Pinpoint the cell where the given text exists, returning its (X, Y) midpoint coordinate. 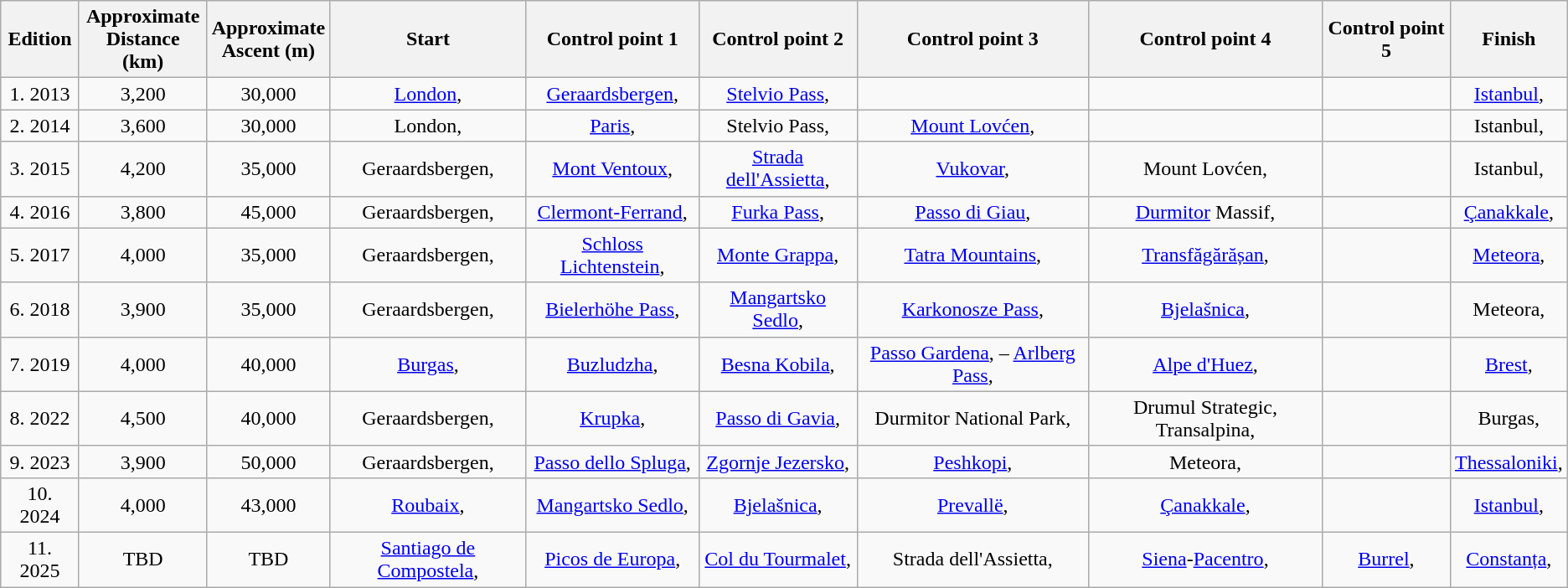
Furka Pass, (777, 212)
Besna Kobila, (777, 364)
7. 2019 (40, 364)
4,500 (142, 419)
Durmitor Massif, (1204, 212)
Picos de Europa, (612, 560)
Siena-Pacentro, (1204, 560)
Durmitor National Park, (972, 419)
Roubaix, (428, 504)
Monte Grappa, (777, 255)
Brest, (1509, 364)
Buzludzha, (612, 364)
Constanța, (1509, 560)
4. 2016 (40, 212)
Control point 5 (1385, 39)
Peshkopi, (972, 462)
Thessaloniki, (1509, 462)
Col du Tourmalet, (777, 560)
Control point 4 (1204, 39)
Santiago de Compostela, (428, 560)
Zgornje Jezersko, (777, 462)
1. 2013 (40, 94)
5. 2017 (40, 255)
Burrel, (1385, 560)
Passo di Giau, (972, 212)
2. 2014 (40, 126)
Control point 1 (612, 39)
9. 2023 (40, 462)
Transfăgărășan, (1204, 255)
43,000 (268, 504)
45,000 (268, 212)
Finish (1509, 39)
Schloss Lichtenstein, (612, 255)
10. 2024 (40, 504)
Paris, (612, 126)
3,800 (142, 212)
Edition (40, 39)
Prevallë, (972, 504)
Passo Gardena, – Arlberg Pass, (972, 364)
Bielerhöhe Pass, (612, 310)
8. 2022 (40, 419)
Mont Ventoux, (612, 169)
Passo dello Spluga, (612, 462)
50,000 (268, 462)
Clermont-Ferrand, (612, 212)
3,600 (142, 126)
Drumul Strategic, Transalpina, (1204, 419)
4,200 (142, 169)
Control point 2 (777, 39)
Tatra Mountains, (972, 255)
Control point 3 (972, 39)
Karkonosze Pass, (972, 310)
11. 2025 (40, 560)
Krupka, (612, 419)
3,200 (142, 94)
3. 2015 (40, 169)
Passo di Gavia, (777, 419)
Start (428, 39)
ApproximateAscent (m) (268, 39)
6. 2018 (40, 310)
Vukovar, (972, 169)
Alpe d'Huez, (1204, 364)
ApproximateDistance (km) (142, 39)
